Find where the given text appears and provide that cell's center as [X, Y] coordinate. 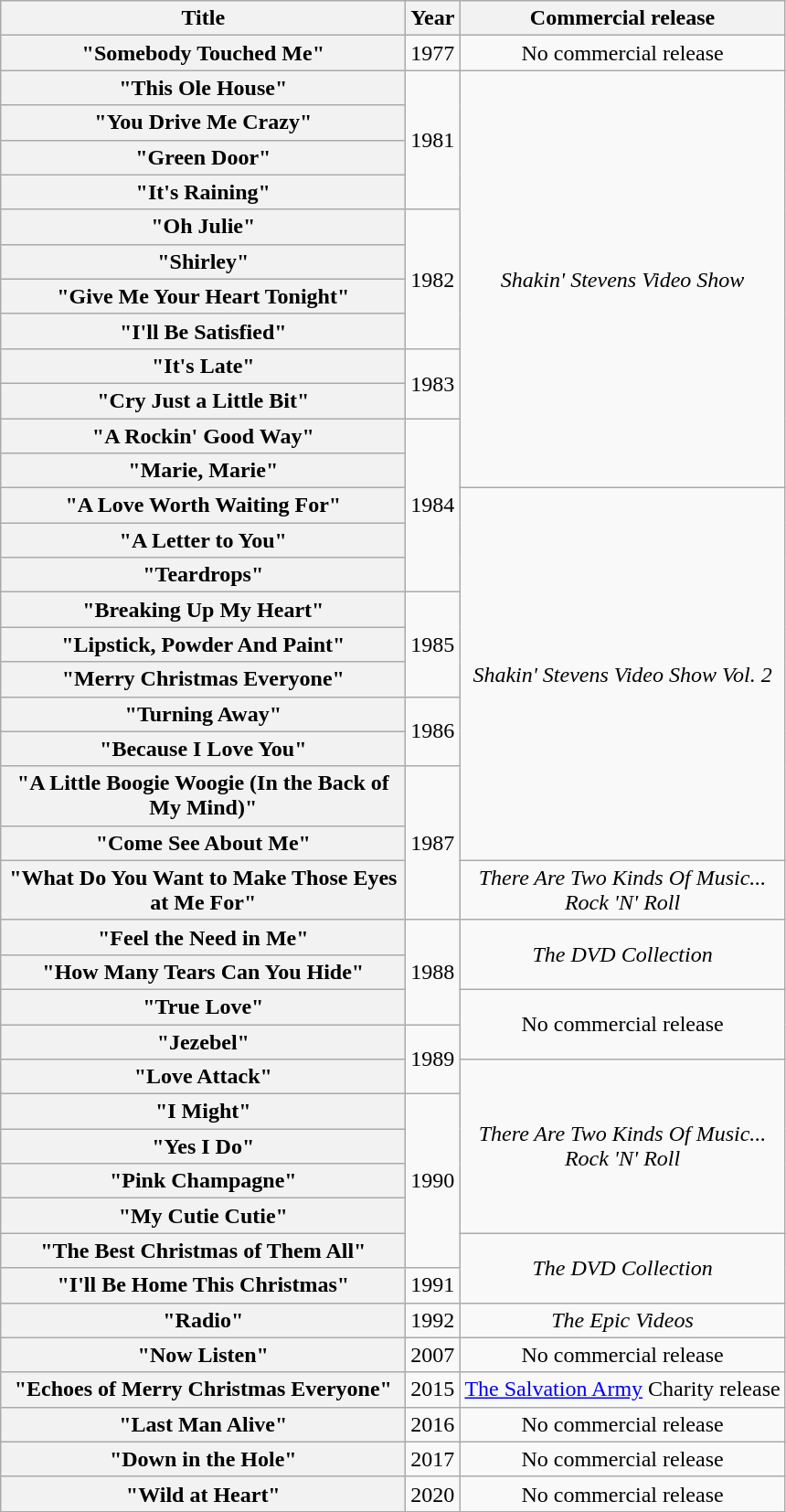
"Love Attack" [203, 1077]
1981 [433, 140]
"Pink Champagne" [203, 1181]
"Echoes of Merry Christmas Everyone" [203, 1390]
"I'll Be Satisfied" [203, 331]
"Come See About Me" [203, 843]
2007 [433, 1355]
Title [203, 18]
"Shirley" [203, 261]
"Radio" [203, 1320]
The Epic Videos [622, 1320]
"It's Late" [203, 366]
2015 [433, 1390]
"Teardrops" [203, 575]
"A Letter to You" [203, 540]
"How Many Tears Can You Hide" [203, 972]
"A Little Boogie Woogie (In the Back of My Mind)" [203, 795]
"You Drive Me Crazy" [203, 122]
"A Rockin' Good Way" [203, 436]
1984 [433, 506]
"My Cutie Cutie" [203, 1216]
Year [433, 18]
1990 [433, 1181]
1987 [433, 843]
"Jezebel" [203, 1041]
"Merry Christmas Everyone" [203, 679]
2020 [433, 1494]
"Oh Julie" [203, 227]
1982 [433, 279]
"I Might" [203, 1112]
"Give Me Your Heart Tonight" [203, 296]
"Lipstick, Powder And Paint" [203, 644]
"Yes I Do" [203, 1146]
"Cry Just a Little Bit" [203, 400]
"Turning Away" [203, 714]
"Breaking Up My Heart" [203, 610]
"This Ole House" [203, 88]
Shakin' Stevens Video Show [622, 280]
"Down in the Hole" [203, 1459]
"Somebody Touched Me" [203, 53]
"The Best Christmas of Them All" [203, 1251]
"What Do You Want to Make Those Eyes at Me For" [203, 890]
1985 [433, 644]
1986 [433, 731]
1991 [433, 1285]
Shakin' Stevens Video Show Vol. 2 [622, 675]
1988 [433, 972]
"Last Man Alive" [203, 1424]
"A Love Worth Waiting For" [203, 506]
"Feel the Need in Me" [203, 937]
"Green Door" [203, 157]
"Marie, Marie" [203, 471]
"It's Raining" [203, 192]
"Because I Love You" [203, 749]
2017 [433, 1459]
The Salvation Army Charity release [622, 1390]
Commercial release [622, 18]
1989 [433, 1059]
"I'll Be Home This Christmas" [203, 1285]
"Now Listen" [203, 1355]
1992 [433, 1320]
1977 [433, 53]
"Wild at Heart" [203, 1494]
2016 [433, 1424]
1983 [433, 383]
"True Love" [203, 1006]
